From the cell containing the given text, extract its center point as [X, Y] coordinate. 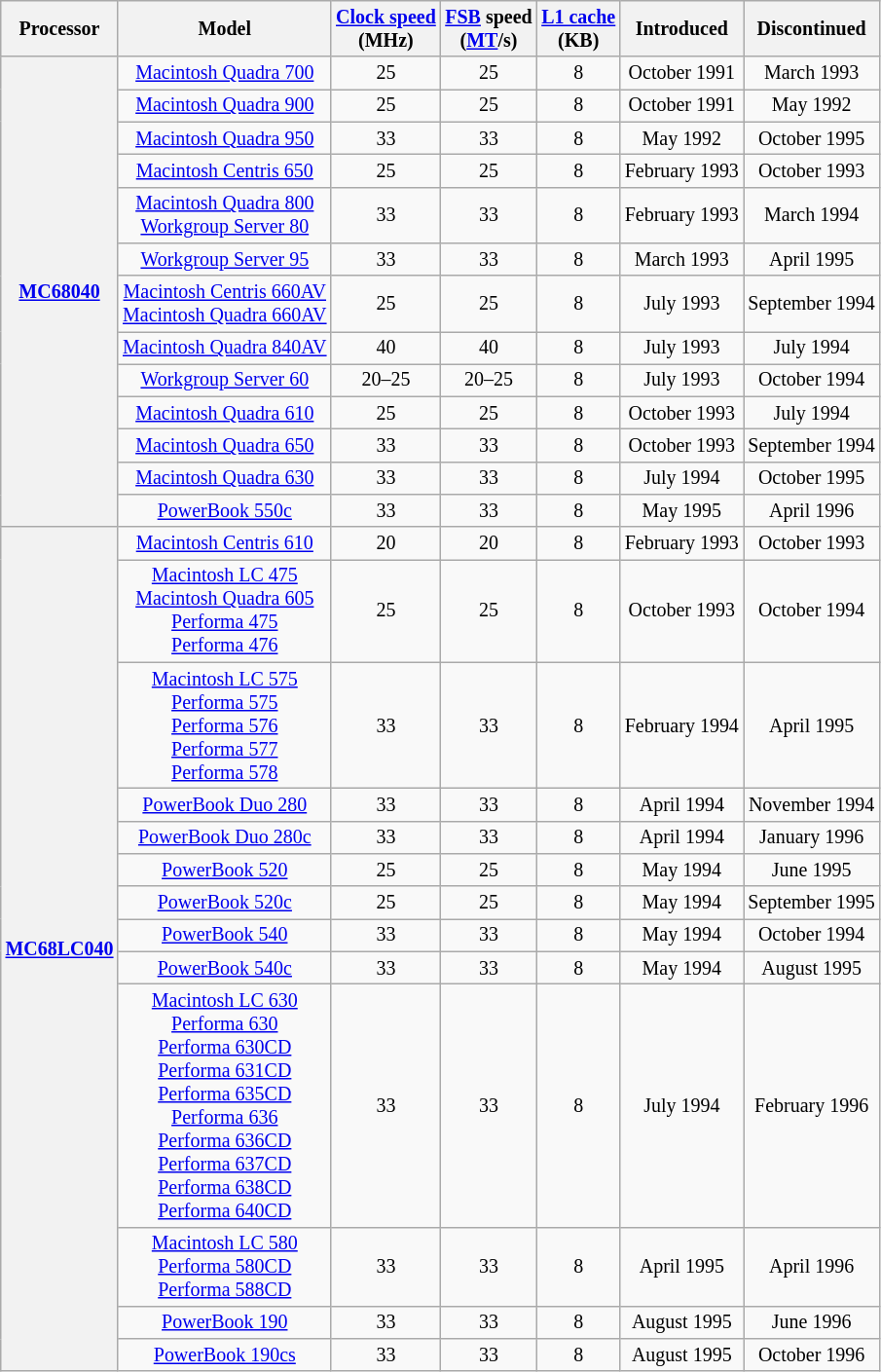
Discontinued [812, 29]
Macintosh Quadra 630 [224, 479]
November 1994 [812, 804]
PowerBook 550c [224, 510]
PowerBook 540 [224, 935]
June 1996 [812, 1322]
February 1994 [681, 726]
PowerBook Duo 280 [224, 804]
Macintosh Quadra 800Workgroup Server 80 [224, 214]
PowerBook 190cs [224, 1355]
Clock speed(MHz) [385, 29]
Macintosh LC 630Performa 630Performa 630CDPerforma 631CDPerforma 635CDPerforma 636Performa 636CDPerforma 637CDPerforma 638CDPerforma 640CD [224, 1106]
Macintosh Quadra 700 [224, 74]
January 1996 [812, 837]
Macintosh LC 475Macintosh Quadra 605Performa 475Performa 476 [224, 612]
Macintosh Centris 660AVMacintosh Quadra 660AV [224, 304]
October 1996 [812, 1355]
Macintosh Centris 610 [224, 543]
Macintosh Quadra 650 [224, 446]
Macintosh Centris 650 [224, 171]
Macintosh Quadra 840AV [224, 349]
May 1995 [681, 510]
Introduced [681, 29]
Workgroup Server 60 [224, 380]
September 1995 [812, 902]
Macintosh Quadra 610 [224, 413]
PowerBook 520c [224, 902]
MC68040 [60, 292]
PowerBook 190 [224, 1322]
PowerBook 520 [224, 871]
Macintosh Quadra 950 [224, 138]
L1 cache(KB) [578, 29]
Macintosh LC 575Performa 575Performa 576Performa 577Performa 578 [224, 726]
Workgroup Server 95 [224, 259]
FSB speed(MT/s) [489, 29]
MC68LC040 [60, 950]
Model [224, 29]
Macintosh LC 580Performa 580CDPerforma 588CD [224, 1266]
Processor [60, 29]
Macintosh Quadra 900 [224, 105]
March 1994 [812, 214]
PowerBook Duo 280c [224, 837]
PowerBook 540c [224, 968]
February 1996 [812, 1106]
June 1995 [812, 871]
